Identify which cell holds the provided text, then report its [x, y] central coordinate. 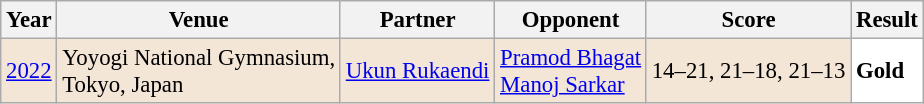
Ukun Rukaendi [417, 72]
Pramod Bhagat Manoj Sarkar [571, 72]
2022 [29, 72]
Result [888, 20]
Gold [888, 72]
Yoyogi National Gymnasium,Tokyo, Japan [199, 72]
Venue [199, 20]
Partner [417, 20]
Opponent [571, 20]
14–21, 21–18, 21–13 [748, 72]
Year [29, 20]
Score [748, 20]
